Output the [X, Y] coordinate of the center of the cell containing the given text.  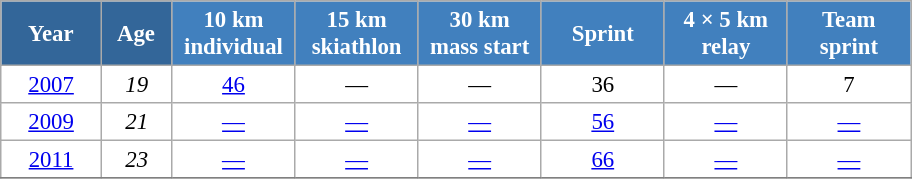
Age [136, 34]
Year [52, 34]
21 [136, 122]
30 km mass start [480, 34]
2011 [52, 160]
Sprint [602, 34]
10 km individual [234, 34]
23 [136, 160]
56 [602, 122]
2009 [52, 122]
19 [136, 85]
36 [602, 85]
Team sprint [848, 34]
66 [602, 160]
7 [848, 85]
4 × 5 km relay [726, 34]
15 km skiathlon [356, 34]
2007 [52, 85]
46 [234, 85]
